Locate the cell with the specified text and output its [X, Y] center coordinate. 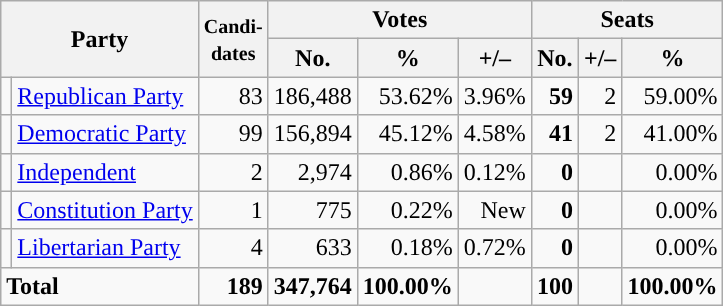
Democratic Party [105, 134]
633 [312, 248]
2,974 [312, 172]
186,488 [312, 96]
99 [233, 134]
83 [233, 96]
0.22% [408, 210]
53.62% [408, 96]
Seats [627, 20]
4 [233, 248]
4.58% [494, 134]
45.12% [408, 134]
3.96% [494, 96]
Constitution Party [105, 210]
0.18% [408, 248]
Independent [105, 172]
0.12% [494, 172]
59 [554, 96]
New [494, 210]
775 [312, 210]
189 [233, 286]
Candi-dates [233, 39]
41 [554, 134]
Total [100, 286]
59.00% [672, 96]
156,894 [312, 134]
0.72% [494, 248]
1 [233, 210]
Republican Party [105, 96]
41.00% [672, 134]
0.86% [408, 172]
Libertarian Party [105, 248]
Votes [400, 20]
Party [100, 39]
100 [554, 286]
347,764 [312, 286]
